Locate the cell with the specified text and output its (x, y) center coordinate. 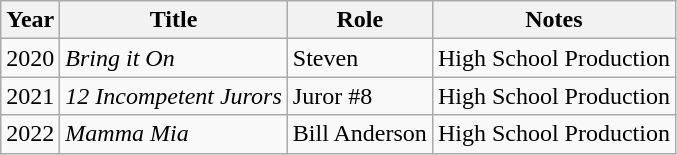
Role (360, 20)
Notes (554, 20)
Steven (360, 58)
Year (30, 20)
Juror #8 (360, 96)
12 Incompetent Jurors (174, 96)
2022 (30, 134)
2020 (30, 58)
2021 (30, 96)
Mamma Mia (174, 134)
Title (174, 20)
Bill Anderson (360, 134)
Bring it On (174, 58)
